Capture the cell that displays the provided text and extract its [x, y] central coordinate. 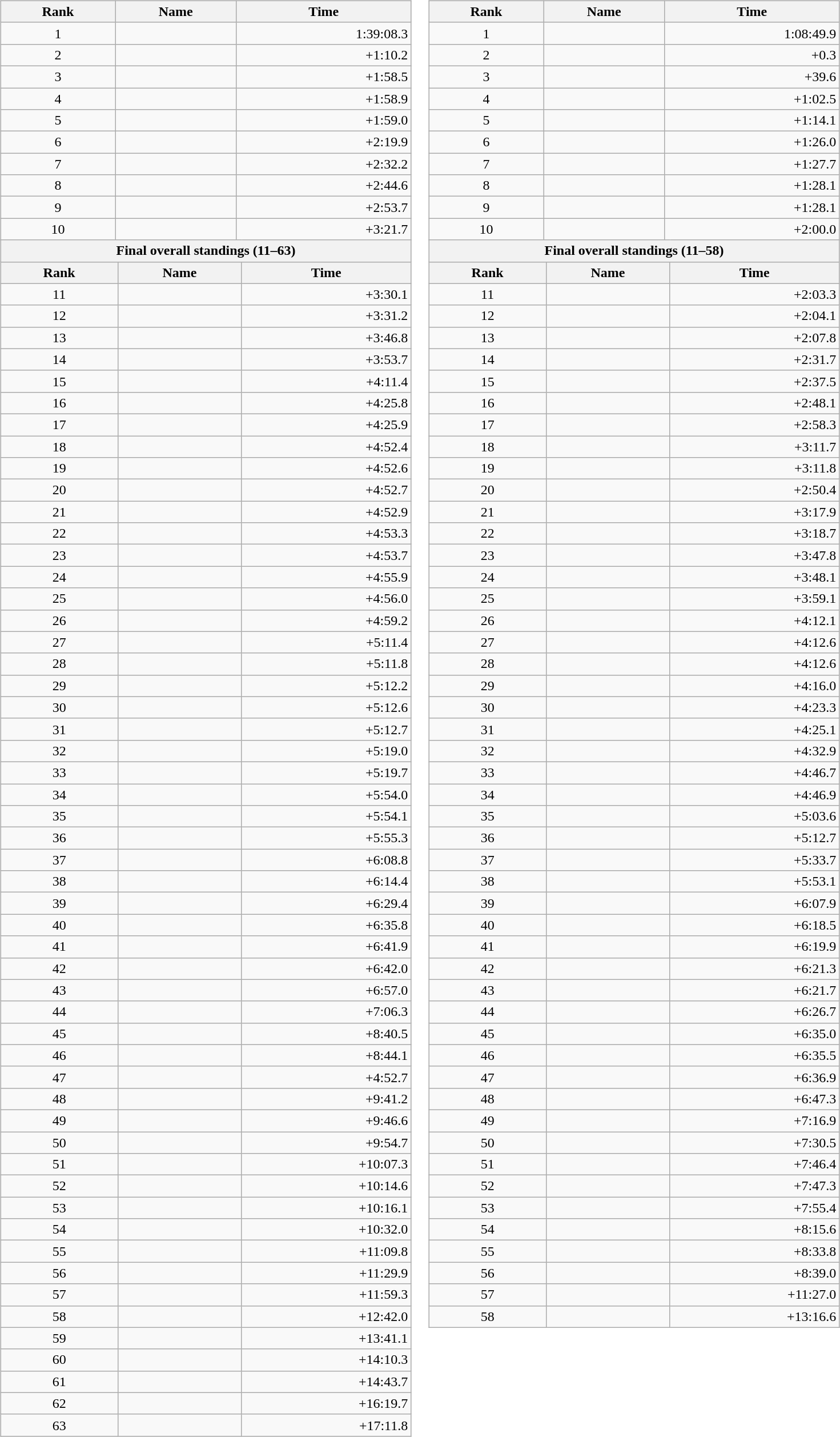
+3:31.2 [327, 316]
+10:16.1 [327, 1208]
59 [59, 1338]
+3:48.1 [755, 577]
+5:55.3 [327, 838]
+4:12.1 [755, 621]
63 [59, 1425]
+8:44.1 [327, 1055]
+3:18.7 [755, 534]
+3:11.7 [755, 446]
+3:53.7 [327, 359]
+8:33.8 [755, 1251]
+2:37.5 [755, 381]
1:39:08.3 [324, 33]
+4:32.9 [755, 751]
+10:14.6 [327, 1186]
+4:25.9 [327, 425]
+4:25.1 [755, 729]
+4:53.3 [327, 534]
+6:35.8 [327, 925]
+3:46.8 [327, 338]
+4:11.4 [327, 381]
+6:35.0 [755, 1034]
+5:19.0 [327, 751]
+2:19.9 [324, 142]
+7:47.3 [755, 1186]
+5:11.8 [327, 664]
+2:32.2 [324, 164]
+2:31.7 [755, 359]
+14:43.7 [327, 1382]
+5:54.0 [327, 795]
Final overall standings (11–58) [634, 251]
+5:19.7 [327, 772]
+2:07.8 [755, 338]
+5:03.6 [755, 816]
+2:00.0 [752, 229]
+9:46.6 [327, 1120]
+3:59.1 [755, 599]
+6:08.8 [327, 860]
+0.3 [752, 55]
Final overall standings (11–63) [206, 251]
+3:21.7 [324, 229]
+4:25.8 [327, 403]
+6:21.7 [755, 990]
+3:17.9 [755, 512]
+1:02.5 [752, 99]
+9:54.7 [327, 1142]
+4:52.4 [327, 446]
+13:16.6 [755, 1316]
+11:29.9 [327, 1273]
+6:26.7 [755, 1012]
+4:59.2 [327, 621]
+1:14.1 [752, 121]
+1:10.2 [324, 55]
+10:07.3 [327, 1164]
60 [59, 1360]
+6:57.0 [327, 990]
+2:53.7 [324, 207]
+8:39.0 [755, 1273]
+6:35.5 [755, 1055]
+9:41.2 [327, 1099]
+4:46.7 [755, 772]
+6:41.9 [327, 947]
+8:15.6 [755, 1230]
+6:19.9 [755, 947]
+4:52.6 [327, 469]
+2:48.1 [755, 403]
+12:42.0 [327, 1316]
+7:06.3 [327, 1012]
+13:41.1 [327, 1338]
+39.6 [752, 77]
+1:26.0 [752, 142]
1:08:49.9 [752, 33]
+17:11.8 [327, 1425]
+7:46.4 [755, 1164]
+4:23.3 [755, 707]
+6:29.4 [327, 903]
+6:36.9 [755, 1077]
+1:58.9 [324, 99]
+2:44.6 [324, 186]
+4:55.9 [327, 577]
+2:58.3 [755, 425]
+6:18.5 [755, 925]
+7:16.9 [755, 1120]
+4:16.0 [755, 686]
62 [59, 1403]
+11:59.3 [327, 1295]
+6:42.0 [327, 968]
+3:30.1 [327, 294]
+14:10.3 [327, 1360]
+4:46.9 [755, 795]
+4:53.7 [327, 555]
+4:56.0 [327, 599]
+3:47.8 [755, 555]
+4:52.9 [327, 512]
+5:33.7 [755, 860]
+1:27.7 [752, 164]
+6:47.3 [755, 1099]
+5:12.6 [327, 707]
+5:12.2 [327, 686]
+1:58.5 [324, 77]
+2:03.3 [755, 294]
+5:11.4 [327, 642]
+11:27.0 [755, 1295]
+6:21.3 [755, 968]
+5:54.1 [327, 816]
+10:32.0 [327, 1230]
+6:14.4 [327, 882]
+7:55.4 [755, 1208]
+16:19.7 [327, 1403]
+2:50.4 [755, 490]
61 [59, 1382]
+1:59.0 [324, 121]
+11:09.8 [327, 1251]
+2:04.1 [755, 316]
+3:11.8 [755, 469]
+6:07.9 [755, 903]
+7:30.5 [755, 1142]
+5:53.1 [755, 882]
+8:40.5 [327, 1034]
